Provide the (x, y) coordinate of the cell's center where the given text is located.  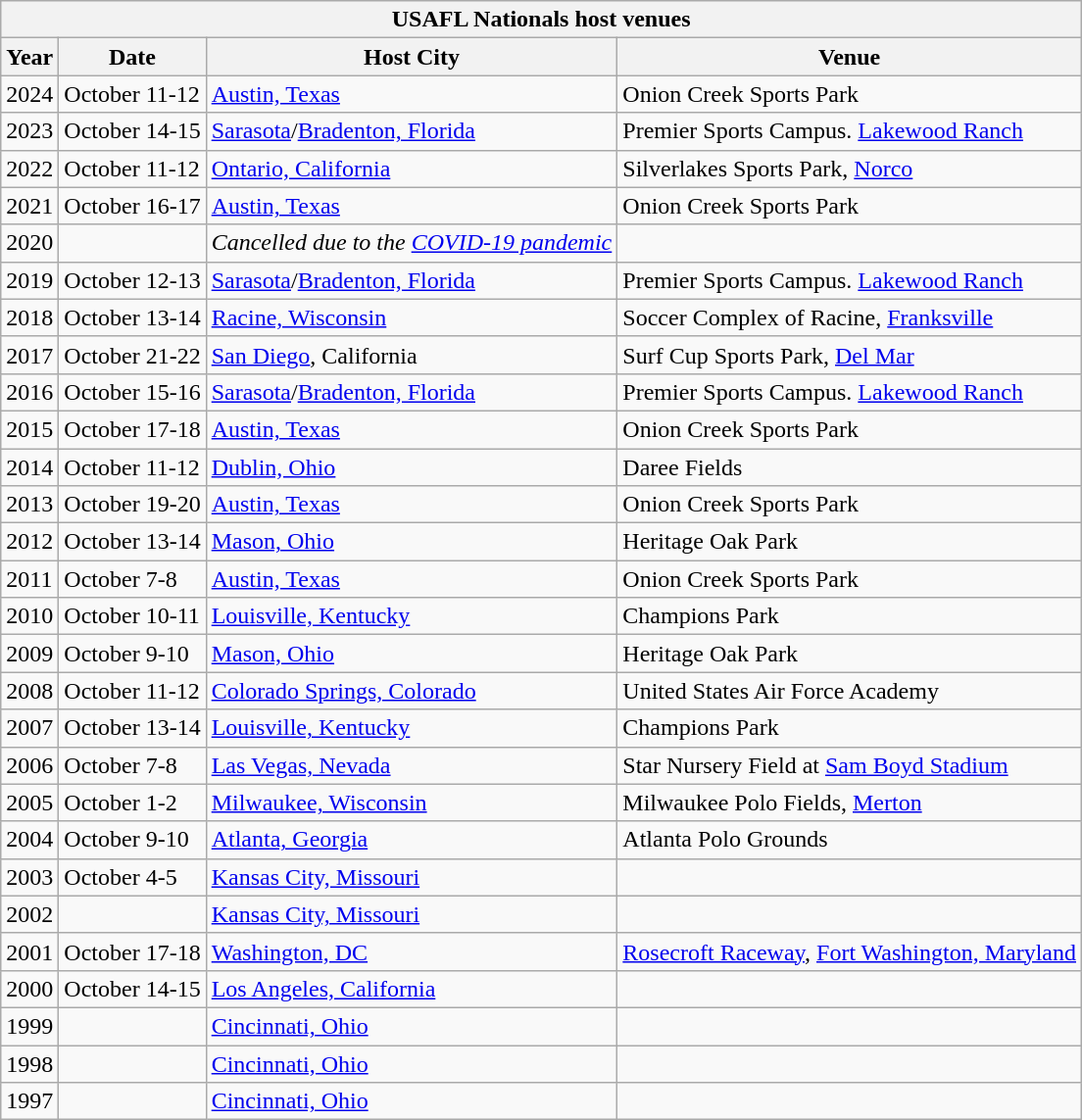
October 12-13 (132, 280)
Cancelled due to the COVID-19 pandemic (412, 243)
San Diego, California (412, 355)
Venue (850, 57)
2018 (29, 317)
Milwaukee, Wisconsin (412, 803)
Atlanta, Georgia (412, 840)
2024 (29, 94)
1998 (29, 1063)
Host City (412, 57)
2008 (29, 691)
2007 (29, 728)
Las Vegas, Nevada (412, 765)
United States Air Force Academy (850, 691)
Daree Fields (850, 467)
October 10-11 (132, 616)
2010 (29, 616)
October 21-22 (132, 355)
2022 (29, 169)
Ontario, California (412, 169)
2004 (29, 840)
October 1-2 (132, 803)
USAFL Nationals host venues (541, 20)
Surf Cup Sports Park, Del Mar (850, 355)
Silverlakes Sports Park, Norco (850, 169)
2020 (29, 243)
2005 (29, 803)
October 15-16 (132, 392)
2012 (29, 542)
Dublin, Ohio (412, 467)
2003 (29, 877)
Los Angeles, California (412, 989)
2019 (29, 280)
2014 (29, 467)
Soccer Complex of Racine, Franksville (850, 317)
2017 (29, 355)
October 16-17 (132, 206)
October 19-20 (132, 505)
1997 (29, 1101)
1999 (29, 1026)
2016 (29, 392)
Year (29, 57)
2002 (29, 914)
Rosecroft Raceway, Fort Washington, Maryland (850, 951)
October 4-5 (132, 877)
Date (132, 57)
Washington, DC (412, 951)
Colorado Springs, Colorado (412, 691)
Star Nursery Field at Sam Boyd Stadium (850, 765)
Atlanta Polo Grounds (850, 840)
Racine, Wisconsin (412, 317)
2001 (29, 951)
2006 (29, 765)
2023 (29, 131)
2015 (29, 429)
2013 (29, 505)
2000 (29, 989)
Milwaukee Polo Fields, Merton (850, 803)
2009 (29, 654)
2021 (29, 206)
2011 (29, 579)
